Determine the (X, Y) coordinate at the center of the cell enclosing the given text.  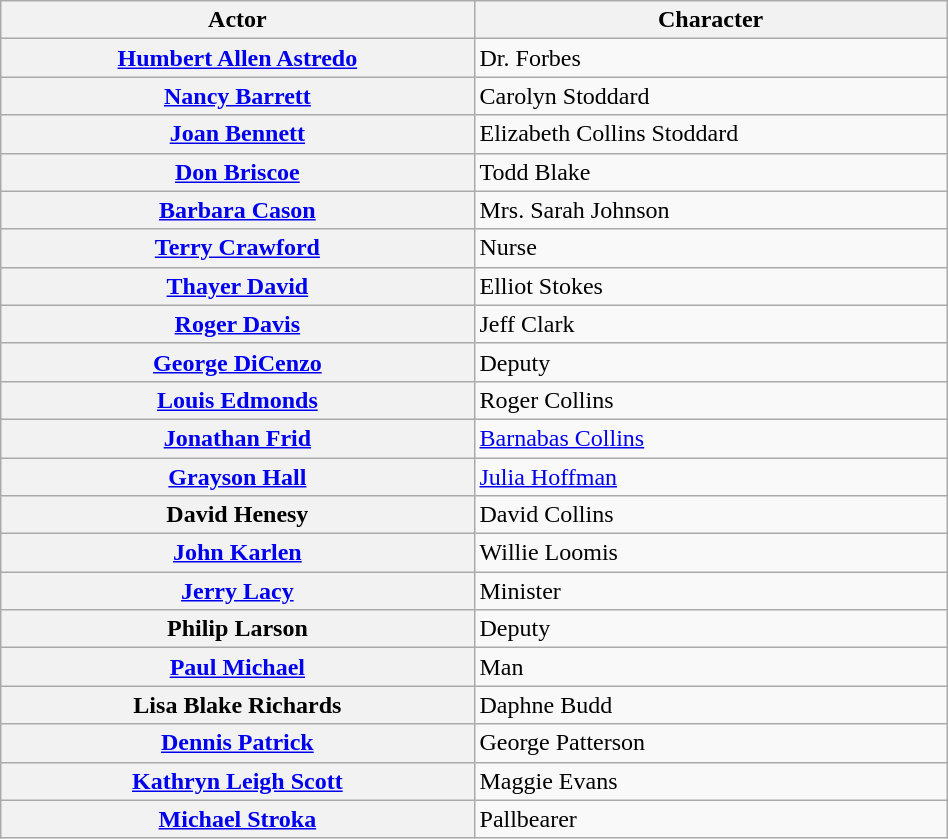
David Henesy (238, 515)
John Karlen (238, 553)
Barbara Cason (238, 210)
Nancy Barrett (238, 96)
Julia Hoffman (710, 477)
Roger Davis (238, 324)
Willie Loomis (710, 553)
David Collins (710, 515)
Thayer David (238, 286)
Dennis Patrick (238, 743)
Daphne Budd (710, 705)
George Patterson (710, 743)
Humbert Allen Astredo (238, 58)
Minister (710, 591)
Todd Blake (710, 172)
Pallbearer (710, 819)
Don Briscoe (238, 172)
Louis Edmonds (238, 400)
Carolyn Stoddard (710, 96)
Grayson Hall (238, 477)
Maggie Evans (710, 781)
Jeff Clark (710, 324)
Actor (238, 20)
Roger Collins (710, 400)
Paul Michael (238, 667)
Character (710, 20)
Kathryn Leigh Scott (238, 781)
Philip Larson (238, 629)
Joan Bennett (238, 134)
Terry Crawford (238, 248)
Jerry Lacy (238, 591)
Elliot Stokes (710, 286)
Jonathan Frid (238, 438)
Lisa Blake Richards (238, 705)
Man (710, 667)
Dr. Forbes (710, 58)
Barnabas Collins (710, 438)
Michael Stroka (238, 819)
George DiCenzo (238, 362)
Nurse (710, 248)
Mrs. Sarah Johnson (710, 210)
Elizabeth Collins Stoddard (710, 134)
